Pinpoint the cell where the given text exists, returning its (X, Y) midpoint coordinate. 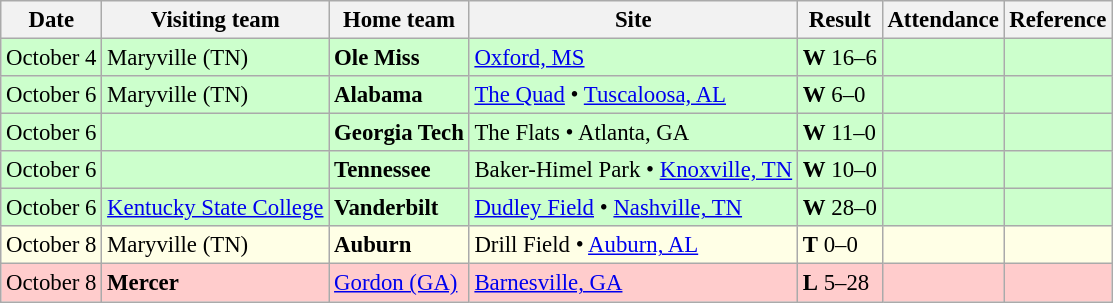
Baker-Himel Park • Knoxville, TN (633, 170)
Tennessee (399, 170)
L 5–28 (840, 283)
The Quad • Tuscaloosa, AL (633, 95)
T 0–0 (840, 245)
Auburn (399, 245)
October 4 (52, 58)
Visiting team (216, 20)
W 28–0 (840, 208)
Alabama (399, 95)
Result (840, 20)
Oxford, MS (633, 58)
W 11–0 (840, 133)
Mercer (216, 283)
Gordon (GA) (399, 283)
Kentucky State College (216, 208)
W 10–0 (840, 170)
Site (633, 20)
Barnesville, GA (633, 283)
Ole Miss (399, 58)
Home team (399, 20)
Dudley Field • Nashville, TN (633, 208)
The Flats • Atlanta, GA (633, 133)
Attendance (943, 20)
Reference (1058, 20)
Date (52, 20)
Vanderbilt (399, 208)
Georgia Tech (399, 133)
W 6–0 (840, 95)
W 16–6 (840, 58)
Drill Field • Auburn, AL (633, 245)
